For the text-containing cell, return its midpoint in [x, y] coordinate format. 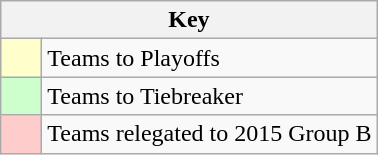
Key [189, 20]
Teams to Tiebreaker [210, 96]
Teams to Playoffs [210, 58]
Teams relegated to 2015 Group B [210, 134]
